Return the (x, y) coordinate for the center point of the cell that contains the specified text.  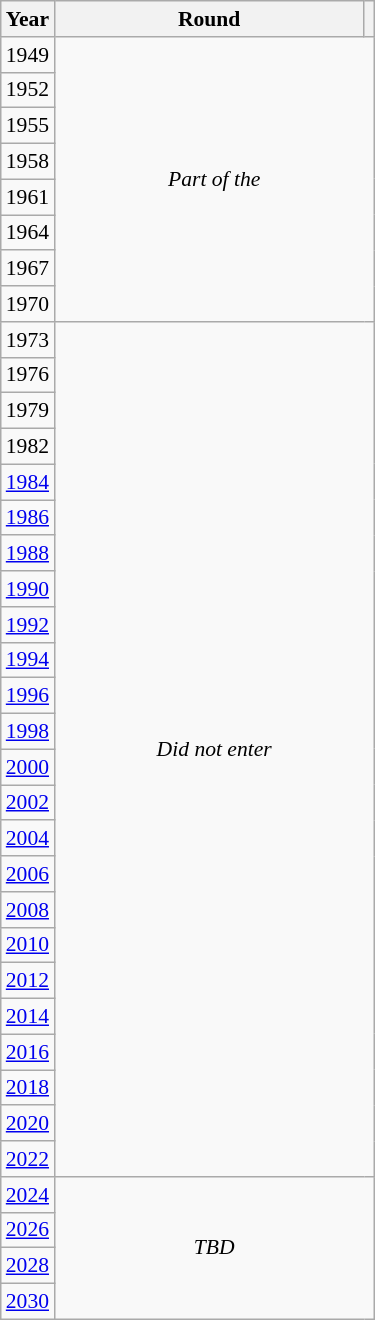
Part of the (214, 180)
2024 (28, 1195)
1952 (28, 90)
2022 (28, 1159)
Did not enter (214, 750)
2000 (28, 767)
1979 (28, 411)
2008 (28, 910)
TBD (214, 1248)
Round (209, 19)
1990 (28, 589)
1949 (28, 55)
2018 (28, 1088)
1998 (28, 732)
1976 (28, 375)
2006 (28, 874)
2012 (28, 981)
1984 (28, 482)
2014 (28, 1017)
1967 (28, 269)
1961 (28, 197)
1955 (28, 126)
2002 (28, 803)
2016 (28, 1052)
1996 (28, 696)
2030 (28, 1302)
2004 (28, 839)
1958 (28, 162)
1986 (28, 518)
2010 (28, 945)
1992 (28, 625)
2028 (28, 1266)
Year (28, 19)
1973 (28, 340)
2026 (28, 1230)
1982 (28, 447)
2020 (28, 1124)
1970 (28, 304)
1964 (28, 233)
1988 (28, 554)
1994 (28, 660)
